Capture the cell that displays the provided text and extract its (X, Y) central coordinate. 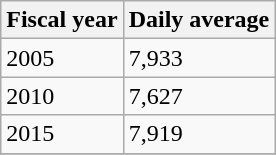
Fiscal year (62, 20)
7,933 (199, 58)
2010 (62, 96)
7,627 (199, 96)
7,919 (199, 134)
Daily average (199, 20)
2015 (62, 134)
2005 (62, 58)
